For the text-containing cell, return its midpoint in (X, Y) coordinate format. 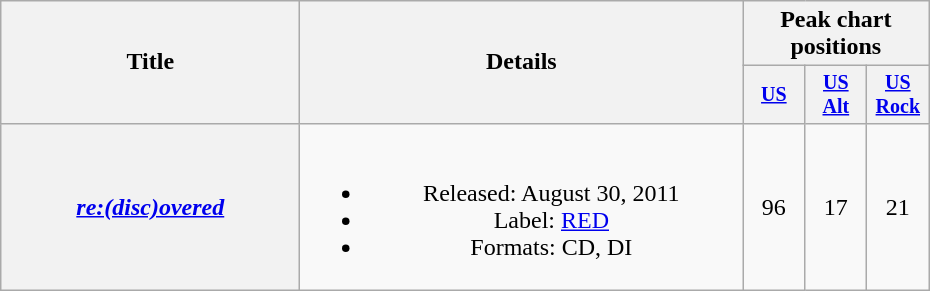
17 (836, 206)
Title (150, 62)
96 (774, 206)
21 (898, 206)
re:(disc)overed (150, 206)
USRock (898, 94)
Released: August 30, 2011Label: REDFormats: CD, DI (522, 206)
Details (522, 62)
USAlt (836, 94)
Peak chart positions (836, 34)
US (774, 94)
